Scan for the cell matching the given text and deliver its (x, y) coordinate at center. 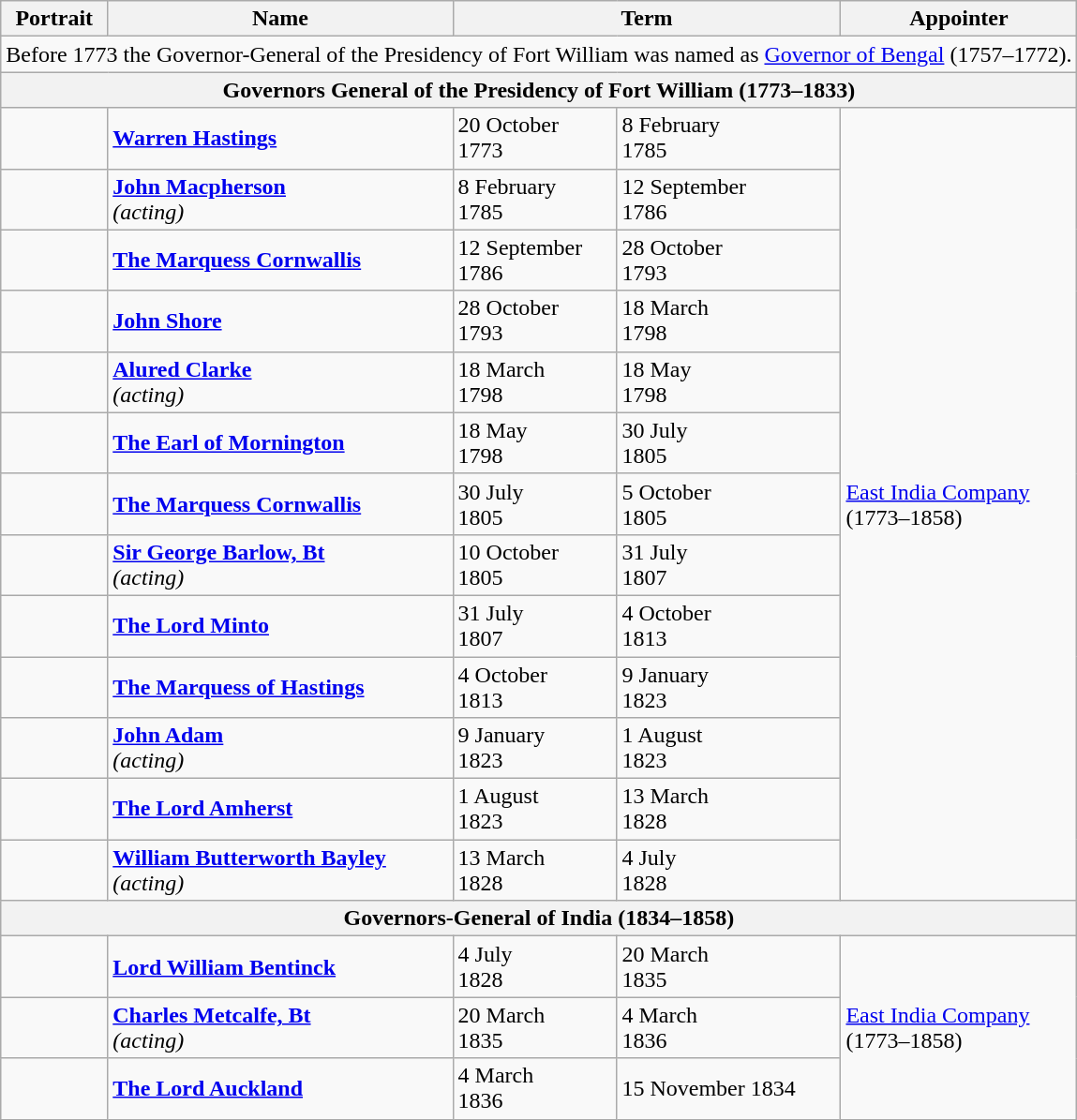
Lord William Bentinck (280, 967)
John Shore (280, 321)
The Lord Minto (280, 626)
Governors General of the Presidency of Fort William (1773–1833) (539, 90)
William Butterworth Bayley(acting) (280, 870)
Charles Metcalfe, Bt(acting) (280, 1027)
Warren Hastings (280, 139)
Alured Clarke(acting) (280, 382)
Governors-General of India (1834–1858) (539, 918)
Before 1773 the Governor-General of the Presidency of Fort William was named as Governor of Bengal (1757–1772). (539, 54)
The Marquess of Hastings (280, 686)
John Adam(acting) (280, 748)
The Earl of Mornington (280, 442)
Portrait (54, 19)
20 October1773 (534, 139)
5 October1805 (729, 504)
The Lord Auckland (280, 1089)
Appointer (959, 19)
Sir George Barlow, Bt(acting) (280, 564)
15 November 1834 (729, 1089)
The Lord Amherst (280, 810)
Name (280, 19)
10 October1805 (534, 564)
John Macpherson(acting) (280, 199)
Term (647, 19)
